Capture the cell that displays the provided text and extract its [x, y] central coordinate. 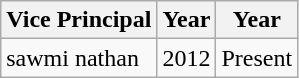
Vice Principal [79, 20]
Present [257, 58]
sawmi nathan [79, 58]
2012 [186, 58]
